Extract the [x, y] coordinate from the center of the cell holding the provided text.  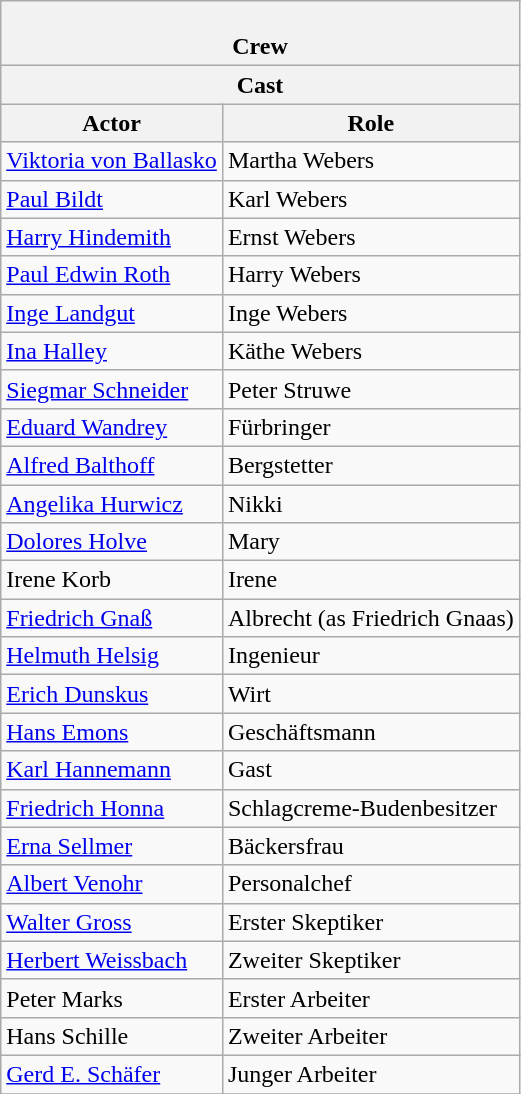
Dolores Holve [112, 542]
Mary [370, 542]
Inge Landgut [112, 313]
Ina Halley [112, 351]
Ernst Webers [370, 237]
Martha Webers [370, 161]
Junger Arbeiter [370, 1074]
Harry Hindemith [112, 237]
Friedrich Honna [112, 808]
Zweiter Skeptiker [370, 960]
Helmuth Helsig [112, 656]
Bäckersfrau [370, 846]
Personalchef [370, 884]
Nikki [370, 503]
Friedrich Gnaß [112, 618]
Inge Webers [370, 313]
Bergstetter [370, 465]
Alfred Balthoff [112, 465]
Fürbringer [370, 427]
Cast [260, 85]
Paul Edwin Roth [112, 275]
Geschäftsmann [370, 732]
Gerd E. Schäfer [112, 1074]
Schlagcreme-Budenbesitzer [370, 808]
Ingenieur [370, 656]
Erster Arbeiter [370, 998]
Irene Korb [112, 580]
Harry Webers [370, 275]
Karl Hannemann [112, 770]
Crew [260, 34]
Paul Bildt [112, 199]
Peter Marks [112, 998]
Viktoria von Ballasko [112, 161]
Käthe Webers [370, 351]
Albert Venohr [112, 884]
Hans Schille [112, 1036]
Karl Webers [370, 199]
Erster Skeptiker [370, 922]
Erich Dunskus [112, 694]
Zweiter Arbeiter [370, 1036]
Role [370, 123]
Wirt [370, 694]
Actor [112, 123]
Herbert Weissbach [112, 960]
Angelika Hurwicz [112, 503]
Albrecht (as Friedrich Gnaas) [370, 618]
Erna Sellmer [112, 846]
Walter Gross [112, 922]
Hans Emons [112, 732]
Irene [370, 580]
Peter Struwe [370, 389]
Gast [370, 770]
Siegmar Schneider [112, 389]
Eduard Wandrey [112, 427]
